For the text-containing cell, return its midpoint in [X, Y] coordinate format. 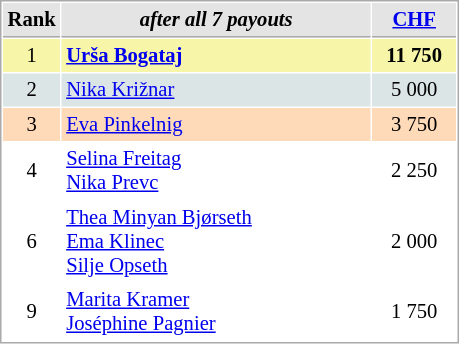
2 000 [414, 242]
9 [32, 312]
3 750 [414, 124]
1 [32, 56]
Nika Križnar [216, 90]
5 000 [414, 90]
Thea Minyan Bjørseth Ema Klinec Silje Opseth [216, 242]
11 750 [414, 56]
Urša Bogataj [216, 56]
Selina Freitag Nika Prevc [216, 170]
4 [32, 170]
Rank [32, 20]
Eva Pinkelnig [216, 124]
CHF [414, 20]
Marita Kramer Joséphine Pagnier [216, 312]
2 250 [414, 170]
1 750 [414, 312]
3 [32, 124]
after all 7 payouts [216, 20]
2 [32, 90]
6 [32, 242]
